Capture the cell that displays the provided text and extract its (x, y) central coordinate. 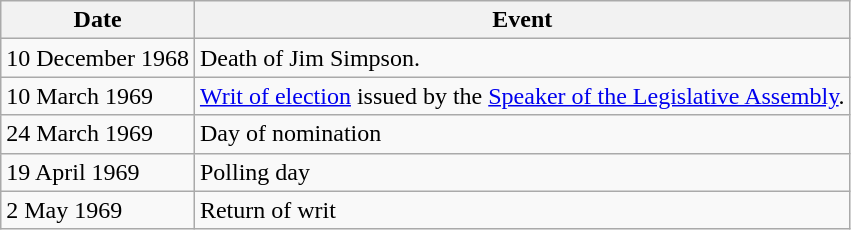
Date (98, 20)
Day of nomination (522, 134)
24 March 1969 (98, 134)
Return of writ (522, 210)
10 December 1968 (98, 58)
Event (522, 20)
10 March 1969 (98, 96)
19 April 1969 (98, 172)
Polling day (522, 172)
2 May 1969 (98, 210)
Death of Jim Simpson. (522, 58)
Writ of election issued by the Speaker of the Legislative Assembly. (522, 96)
